Extract the (X, Y) coordinate from the center of the cell holding the provided text.  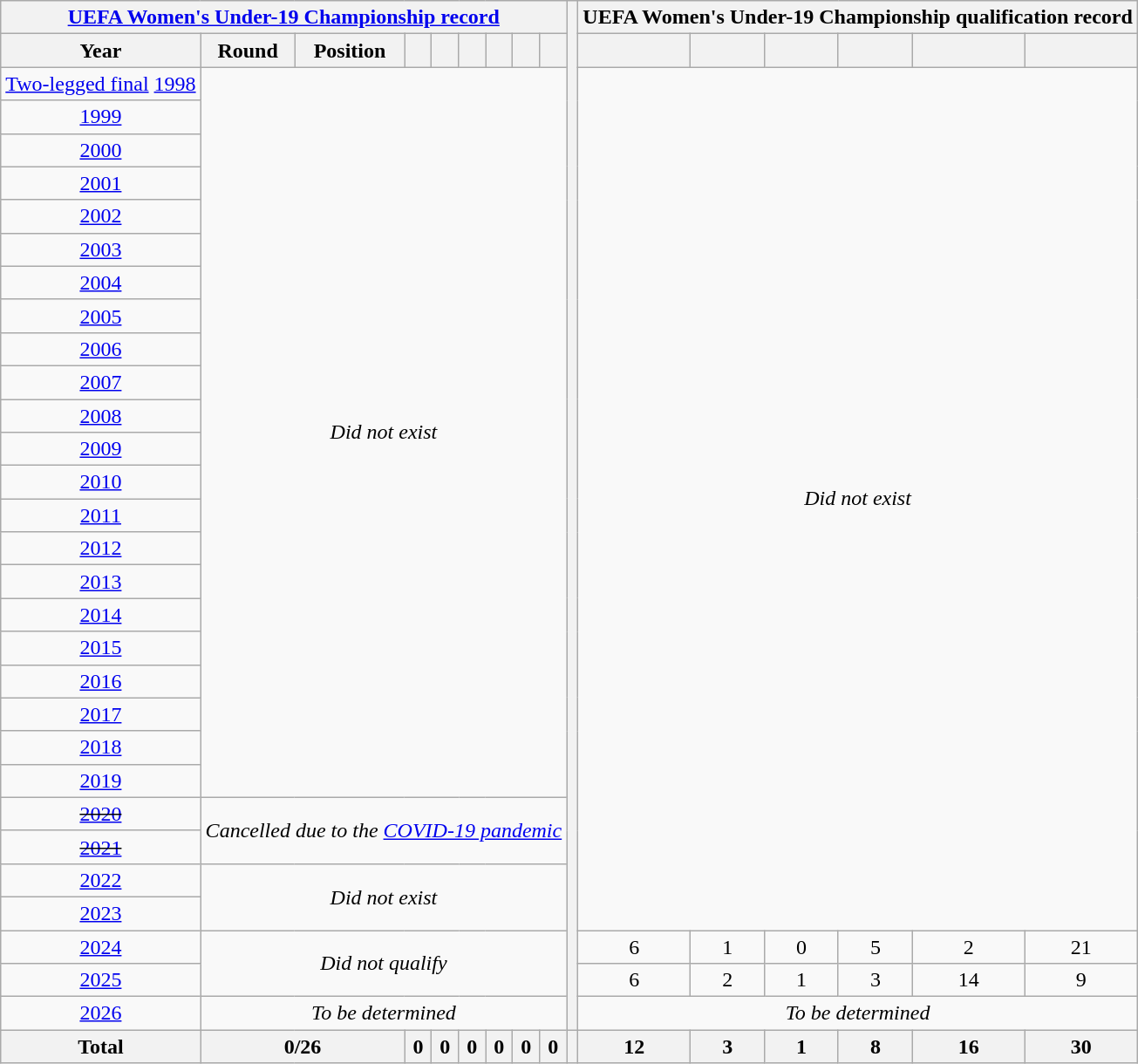
2011 (101, 515)
Position (350, 51)
UEFA Women's Under-19 Championship qualification record (858, 17)
1999 (101, 117)
Round (248, 51)
Year (101, 51)
2020 (101, 814)
2008 (101, 416)
2023 (101, 913)
12 (635, 1047)
2025 (101, 980)
9 (1081, 980)
2013 (101, 582)
UEFA Women's Under-19 Championship record (284, 17)
21 (1081, 946)
2021 (101, 847)
2016 (101, 681)
2010 (101, 482)
2002 (101, 216)
2012 (101, 549)
2001 (101, 183)
8 (876, 1047)
2009 (101, 449)
5 (876, 946)
Two-legged final 1998 (101, 84)
2014 (101, 615)
30 (1081, 1047)
2017 (101, 714)
2019 (101, 781)
0/26 (303, 1047)
14 (968, 980)
2007 (101, 382)
2015 (101, 648)
2018 (101, 747)
2000 (101, 150)
Cancelled due to the COVID-19 pandemic (384, 830)
16 (968, 1047)
Total (101, 1047)
2003 (101, 249)
2022 (101, 880)
2024 (101, 946)
Did not qualify (384, 963)
2006 (101, 349)
2005 (101, 316)
2004 (101, 283)
2026 (101, 1013)
